Capture the cell that displays the provided text and extract its [X, Y] central coordinate. 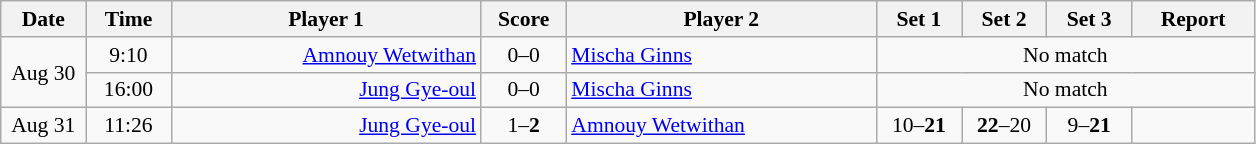
Score [524, 19]
11:26 [128, 126]
Aug 31 [44, 126]
1–2 [524, 126]
22–20 [1004, 126]
Time [128, 19]
9:10 [128, 55]
10–21 [918, 126]
Player 1 [326, 19]
9–21 [1090, 126]
Set 1 [918, 19]
Set 2 [1004, 19]
Set 3 [1090, 19]
Player 2 [721, 19]
Report [1194, 19]
16:00 [128, 90]
Date [44, 19]
Aug 30 [44, 72]
